Output the [X, Y] coordinate of the center of the cell containing the given text.  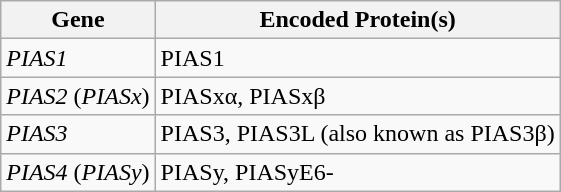
Gene [78, 20]
PIAS2 (PIASx) [78, 96]
PIAS4 (PIASy) [78, 172]
PIASxα, PIASxβ [358, 96]
Encoded Protein(s) [358, 20]
PIAS3, PIAS3L (also known as PIAS3β) [358, 134]
PIASy, PIASyE6- [358, 172]
PIAS3 [78, 134]
